Identify which cell holds the provided text, then report its [x, y] central coordinate. 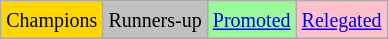
Promoted [252, 20]
Runners-up [155, 20]
Champions [52, 20]
Relegated [342, 20]
